Extract the [X, Y] coordinate from the center of the cell holding the provided text.  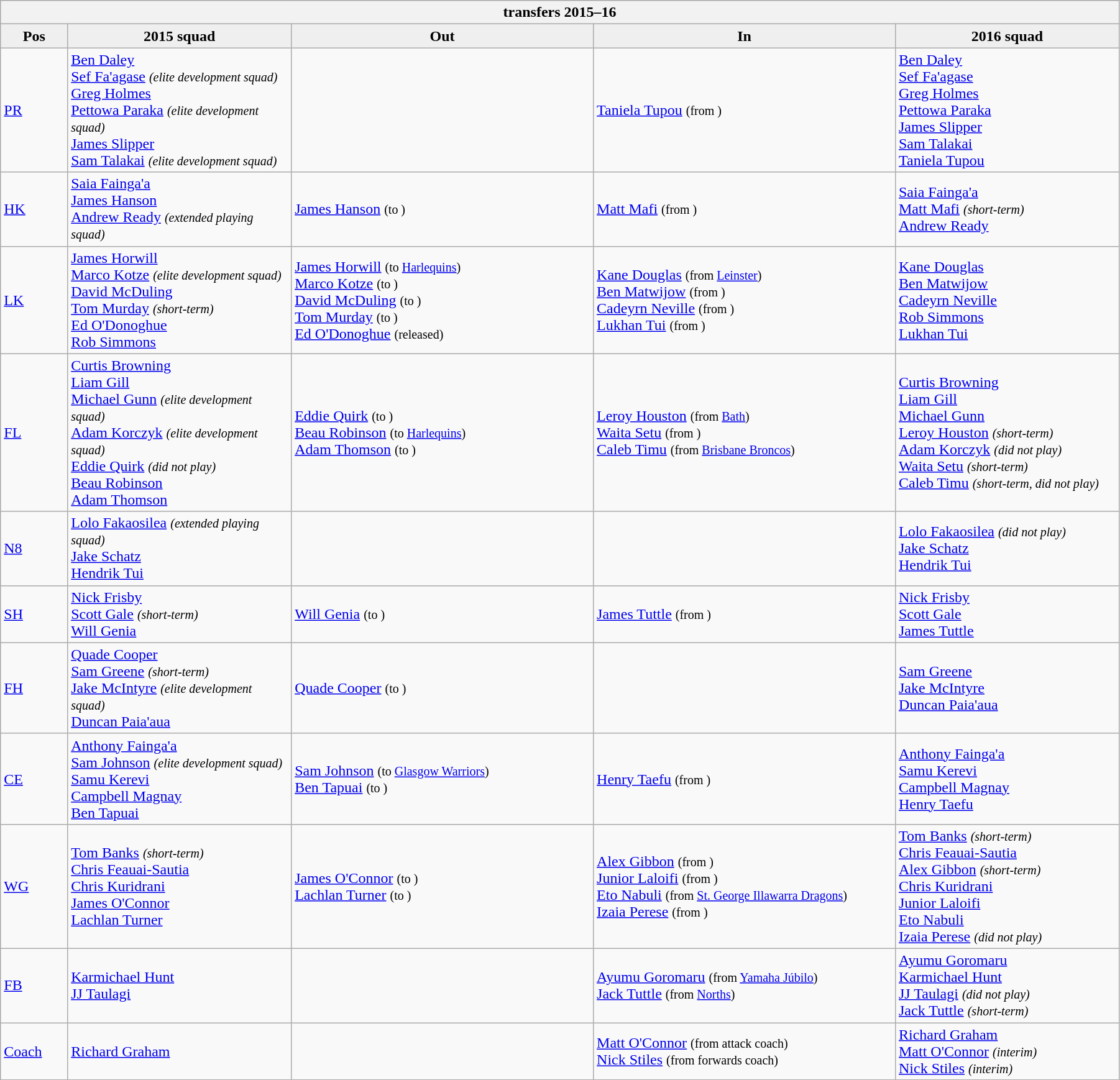
LK [34, 300]
Out [443, 36]
SH [34, 614]
Anthony Fainga'aSamu KereviCampbell MagnayHenry Taefu [1007, 779]
CE [34, 779]
Saia Fainga'aJames HansonAndrew Ready (extended playing squad) [180, 209]
Anthony Fainga'aSam Johnson (elite development squad)Samu KereviCampbell MagnayBen Tapuai [180, 779]
Curtis BrowningLiam GillMichael GunnLeroy Houston (short-term)Adam Korczyk (did not play)Waita Setu (short-term)Caleb Timu (short-term, did not play) [1007, 432]
Ben DaleySef Fa'agaseGreg HolmesPettowa ParakaJames SlipperSam TalakaiTaniela Tupou [1007, 110]
Kane Douglas (from Leinster) Ben Matwijow (from ) Cadeyrn Neville (from ) Lukhan Tui (from ) [745, 300]
Matt O'Connor (from attack coach) Nick Stiles (from forwards coach) [745, 1051]
HK [34, 209]
Leroy Houston (from Bath) Waita Setu (from ) Caleb Timu (from Brisbane Broncos) [745, 432]
FH [34, 688]
Richard GrahamMatt O'Connor (interim) Nick Stiles (interim) [1007, 1051]
FB [34, 986]
Ayumu GoromaruKarmichael HuntJJ Taulagi (did not play)Jack Tuttle (short-term) [1007, 986]
James Hanson (to ) [443, 209]
Karmichael HuntJJ Taulagi [180, 986]
Kane DouglasBen MatwijowCadeyrn NevilleRob SimmonsLukhan Tui [1007, 300]
Saia Fainga'aMatt Mafi (short-term)Andrew Ready [1007, 209]
Alex Gibbon (from ) Junior Laloifi (from ) Eto Nabuli (from St. George Illawarra Dragons) Izaia Perese (from ) [745, 886]
Lolo Fakaosilea (did not play)Jake SchatzHendrik Tui [1007, 548]
Henry Taefu (from ) [745, 779]
James HorwillMarco Kotze (elite development squad)David McDulingTom Murday (short-term)Ed O'DonoghueRob Simmons [180, 300]
Richard Graham [180, 1051]
Ayumu Goromaru (from Yamaha Júbilo) Jack Tuttle (from Norths) [745, 986]
PR [34, 110]
James O'Connor (to ) Lachlan Turner (to ) [443, 886]
Quade Cooper (to ) [443, 688]
Tom Banks (short-term)Chris Feauai-SautiaAlex Gibbon (short-term)Chris KuridraniJunior LaloifiEto NabuliIzaia Perese (did not play) [1007, 886]
In [745, 36]
N8 [34, 548]
Taniela Tupou (from ) [745, 110]
Sam Johnson (to Glasgow Warriors) Ben Tapuai (to ) [443, 779]
Nick FrisbyScott Gale (short-term)Will Genia [180, 614]
transfers 2015–16 [560, 12]
Matt Mafi (from ) [745, 209]
Coach [34, 1051]
Eddie Quirk (to ) Beau Robinson (to Harlequins) Adam Thomson (to ) [443, 432]
James Tuttle (from ) [745, 614]
Ben DaleySef Fa'agase (elite development squad)Greg HolmesPettowa Paraka (elite development squad)James SlipperSam Talakai (elite development squad) [180, 110]
2015 squad [180, 36]
FL [34, 432]
Sam GreeneJake McIntyreDuncan Paia'aua [1007, 688]
Will Genia (to ) [443, 614]
2016 squad [1007, 36]
WG [34, 886]
Nick FrisbyScott GaleJames Tuttle [1007, 614]
Pos [34, 36]
Quade CooperSam Greene (short-term)Jake McIntyre (elite development squad)Duncan Paia'aua [180, 688]
Lolo Fakaosilea (extended playing squad)Jake SchatzHendrik Tui [180, 548]
James Horwill (to Harlequins) Marco Kotze (to ) David McDuling (to ) Tom Murday (to ) Ed O'Donoghue (released) [443, 300]
Tom Banks (short-term)Chris Feauai-SautiaChris KuridraniJames O'ConnorLachlan Turner [180, 886]
